Search for the cell housing the specified text and yield its (X, Y) center coordinate. 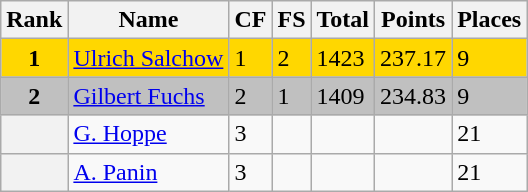
Gilbert Fuchs (148, 96)
Total (343, 20)
1423 (343, 58)
Points (414, 20)
234.83 (414, 96)
237.17 (414, 58)
G. Hoppe (148, 134)
FS (292, 20)
A. Panin (148, 172)
Ulrich Salchow (148, 58)
Rank (34, 20)
1409 (343, 96)
Name (148, 20)
CF (250, 20)
Places (490, 20)
